Determine the [x, y] coordinate at the center of the cell enclosing the given text.  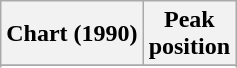
Chart (1990) [72, 34]
Peakposition [189, 34]
